Return the [x, y] coordinate for the center point of the cell that contains the specified text.  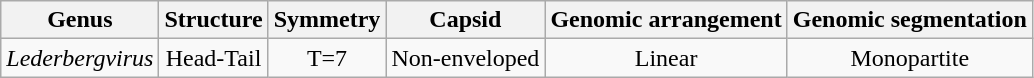
Non-enveloped [466, 58]
Linear [666, 58]
Genus [80, 20]
Head-Tail [214, 58]
Lederbergvirus [80, 58]
Symmetry [327, 20]
Capsid [466, 20]
Genomic arrangement [666, 20]
Genomic segmentation [910, 20]
Structure [214, 20]
Monopartite [910, 58]
T=7 [327, 58]
